Output the (X, Y) coordinate of the center of the cell containing the given text.  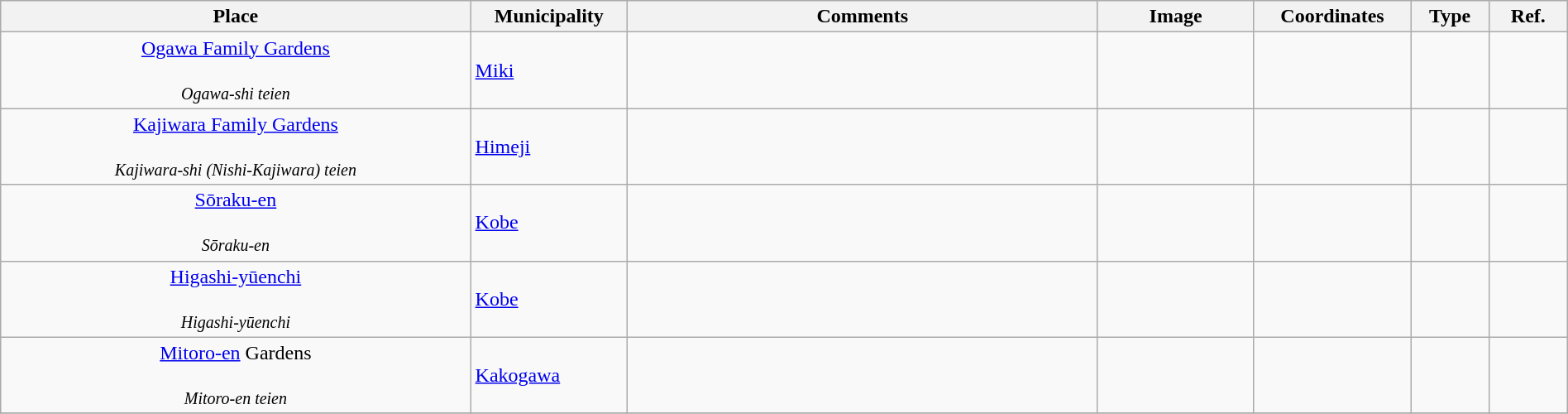
Himeji (549, 147)
Miki (549, 70)
Kakogawa (549, 375)
Ogawa Family GardensOgawa-shi teien (236, 70)
Comments (863, 17)
Type (1451, 17)
Coordinates (1331, 17)
Mitoro-en GardensMitoro-en teien (236, 375)
Place (236, 17)
Ref. (1528, 17)
Sōraku-enSōraku-en (236, 223)
Municipality (549, 17)
Kajiwara Family GardensKajiwara-shi (Nishi-Kajiwara) teien (236, 147)
Image (1176, 17)
Higashi-yūenchiHigashi-yūenchi (236, 299)
